Return (X, Y) of the center of cell containing provided text 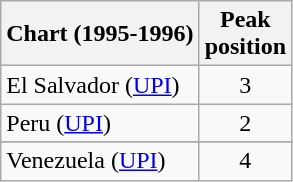
2 (245, 123)
Peru (UPI) (100, 123)
Venezuela (UPI) (100, 161)
3 (245, 85)
El Salvador (UPI) (100, 85)
Peakposition (245, 34)
4 (245, 161)
Chart (1995-1996) (100, 34)
